For the text-containing cell, return its midpoint in [X, Y] coordinate format. 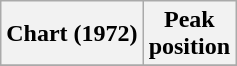
Chart (1972) [72, 34]
Peakposition [189, 34]
